Return the [X, Y] coordinate for the center point of the cell that contains the specified text.  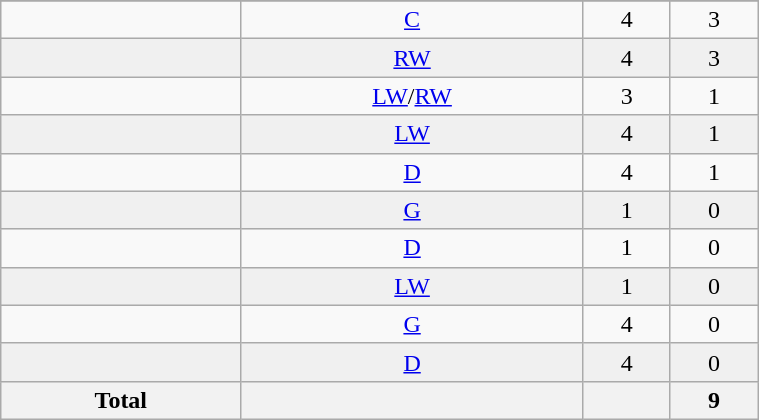
RW [412, 58]
9 [714, 400]
Total [121, 400]
C [412, 20]
LW/RW [412, 96]
